Output the (X, Y) coordinate of the center of the cell containing the given text.  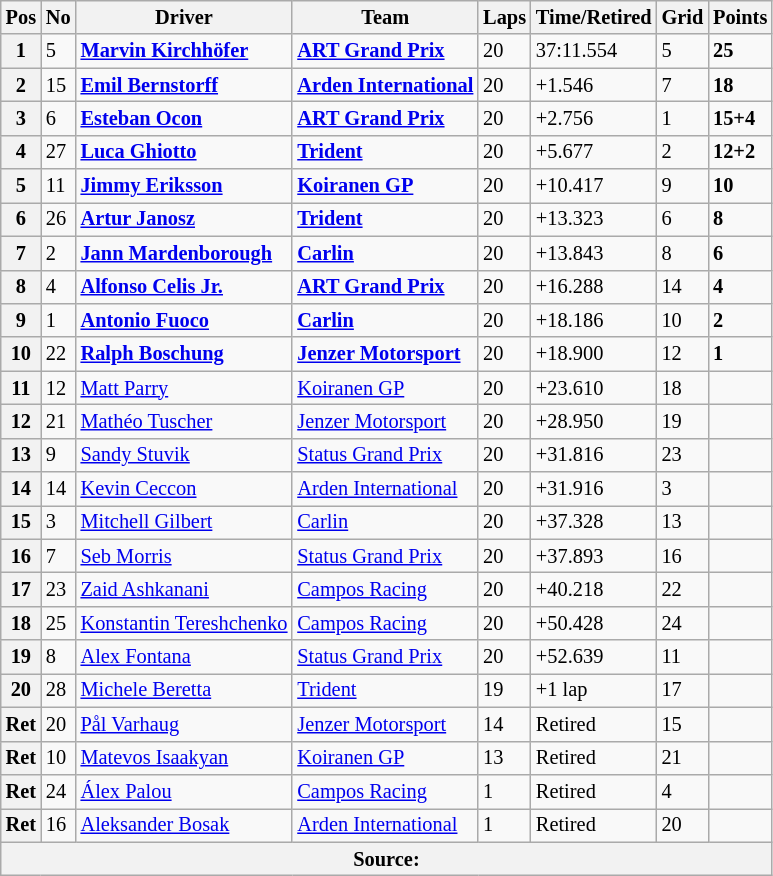
Team (385, 17)
+1 lap (594, 690)
Driver (184, 17)
+18.900 (594, 354)
+16.288 (594, 287)
+52.639 (594, 657)
Pål Varhaug (184, 724)
+10.417 (594, 186)
+37.893 (594, 556)
Matt Parry (184, 388)
28 (58, 690)
Pos (21, 17)
Konstantin Tereshchenko (184, 623)
+5.677 (594, 152)
Jimmy Eriksson (184, 186)
No (58, 17)
37:11.554 (594, 51)
+31.916 (594, 489)
Sandy Stuvik (184, 455)
Zaid Ashkanani (184, 589)
+37.328 (594, 522)
Álex Palou (184, 791)
Mathéo Tuscher (184, 421)
Ralph Boschung (184, 354)
+2.756 (594, 118)
+50.428 (594, 623)
+28.950 (594, 421)
Esteban Ocon (184, 118)
+1.546 (594, 85)
Alfonso Celis Jr. (184, 287)
Michele Beretta (184, 690)
Kevin Ceccon (184, 489)
+13.323 (594, 219)
Matevos Isaakyan (184, 758)
15+4 (740, 118)
Mitchell Gilbert (184, 522)
Source: (386, 859)
Marvin Kirchhöfer (184, 51)
Points (740, 17)
+23.610 (594, 388)
Aleksander Bosak (184, 825)
Laps (504, 17)
+13.843 (594, 253)
12+2 (740, 152)
Luca Ghiotto (184, 152)
Emil Bernstorff (184, 85)
+31.816 (594, 455)
Alex Fontana (184, 657)
Seb Morris (184, 556)
+18.186 (594, 320)
27 (58, 152)
Artur Janosz (184, 219)
Time/Retired (594, 17)
26 (58, 219)
Grid (683, 17)
Jann Mardenborough (184, 253)
+40.218 (594, 589)
Antonio Fuoco (184, 320)
